Identify which cell holds the provided text, then report its (x, y) central coordinate. 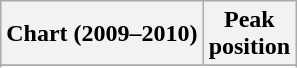
Chart (2009–2010) (102, 34)
Peakposition (249, 34)
